Return the [X, Y] coordinate for the center point of the cell that contains the specified text.  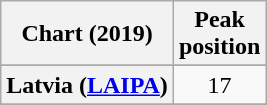
Latvia (LAIPA) [88, 85]
17 [219, 85]
Chart (2019) [88, 34]
Peak position [219, 34]
